Output the (X, Y) coordinate of the center of the cell containing the given text.  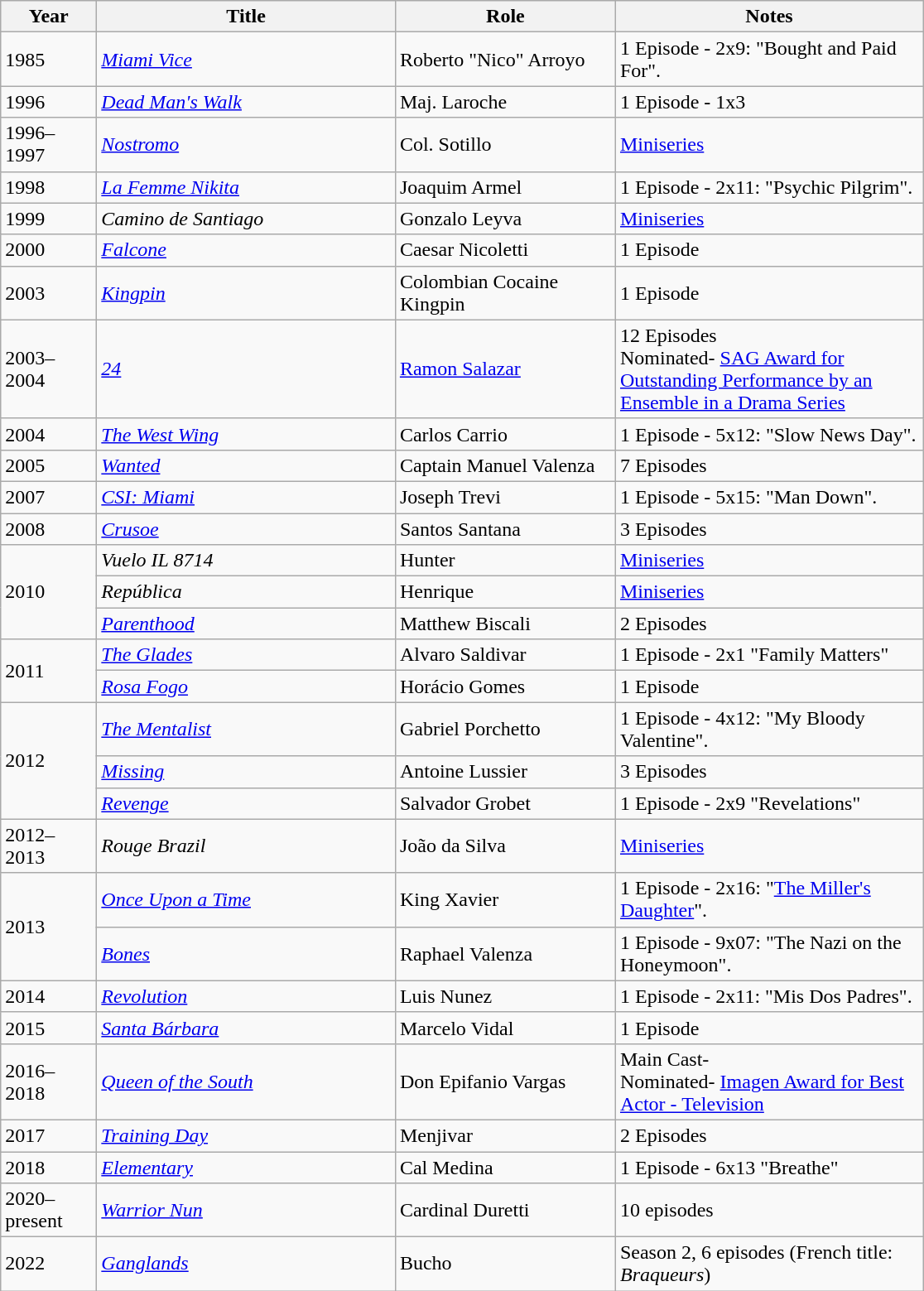
2015 (49, 1028)
2007 (49, 497)
Joseph Trevi (505, 497)
Carlos Carrio (505, 434)
Salvador Grobet (505, 803)
República (247, 592)
Cal Medina (505, 1167)
Training Day (247, 1135)
2010 (49, 592)
1996–1997 (49, 144)
Santos Santana (505, 529)
1 Episode - 9x07: "The Nazi on the Honeymoon". (768, 954)
1985 (49, 60)
Marcelo Vidal (505, 1028)
2013 (49, 927)
1 Episode - 2x9 "Revelations" (768, 803)
Joaquim Armel (505, 187)
Santa Bárbara (247, 1028)
Camino de Santiago (247, 219)
Bucho (505, 1264)
Revolution (247, 996)
Role (505, 17)
King Xavier (505, 899)
2022 (49, 1264)
1998 (49, 187)
1 Episode - 2x9: "Bought and Paid For". (768, 60)
João da Silva (505, 846)
2000 (49, 250)
1 Episode - 4x12: "My Bloody Valentine". (768, 729)
Henrique (505, 592)
Rosa Fogo (247, 686)
1 Episode - 2x1 "Family Matters" (768, 655)
2017 (49, 1135)
La Femme Nikita (247, 187)
Vuelo IL 8714 (247, 561)
Season 2, 6 episodes (French title: Braqueurs) (768, 1264)
Gonzalo Leyva (505, 219)
2003–2004 (49, 369)
Maj. Laroche (505, 102)
The West Wing (247, 434)
Alvaro Saldivar (505, 655)
2018 (49, 1167)
Colombian Cocaine Kingpin (505, 293)
Revenge (247, 803)
Crusoe (247, 529)
2011 (49, 671)
Ramon Salazar (505, 369)
2016–2018 (49, 1081)
2020–present (49, 1211)
2014 (49, 996)
Dead Man's Walk (247, 102)
Luis Nunez (505, 996)
The Mentalist (247, 729)
1 Episode - 2x11: "Psychic Pilgrim". (768, 187)
Elementary (247, 1167)
Antoine Lussier (505, 772)
Roberto "Nico" Arroyo (505, 60)
Warrior Nun (247, 1211)
Title (247, 17)
Gabriel Porchetto (505, 729)
CSI: Miami (247, 497)
The Glades (247, 655)
1 Episode - 5x15: "Man Down". (768, 497)
12 EpisodesNominated- SAG Award for Outstanding Performance by an Ensemble in a Drama Series (768, 369)
2004 (49, 434)
Falcone (247, 250)
2008 (49, 529)
Notes (768, 17)
1999 (49, 219)
Once Upon a Time (247, 899)
Menjivar (505, 1135)
1 Episode - 2x11: "Mis Dos Padres". (768, 996)
Col. Sotillo (505, 144)
Kingpin (247, 293)
1 Episode - 6x13 "Breathe" (768, 1167)
Rouge Brazil (247, 846)
Missing (247, 772)
2005 (49, 465)
Year (49, 17)
2012–2013 (49, 846)
Parenthood (247, 624)
1 Episode - 2x16: "The Miller's Daughter". (768, 899)
1996 (49, 102)
Raphael Valenza (505, 954)
Captain Manuel Valenza (505, 465)
Miami Vice (247, 60)
10 episodes (768, 1211)
Caesar Nicoletti (505, 250)
2003 (49, 293)
2012 (49, 760)
Don Epifanio Vargas (505, 1081)
Main Cast-Nominated- Imagen Award for Best Actor - Television (768, 1081)
Queen of the South (247, 1081)
Cardinal Duretti (505, 1211)
Hunter (505, 561)
1 Episode - 1x3 (768, 102)
7 Episodes (768, 465)
Matthew Biscali (505, 624)
24 (247, 369)
Wanted (247, 465)
Ganglands (247, 1264)
1 Episode - 5x12: "Slow News Day". (768, 434)
Bones (247, 954)
Nostromo (247, 144)
Horácio Gomes (505, 686)
